Detect which cell encompasses the target text, then output its [X, Y] center coordinate. 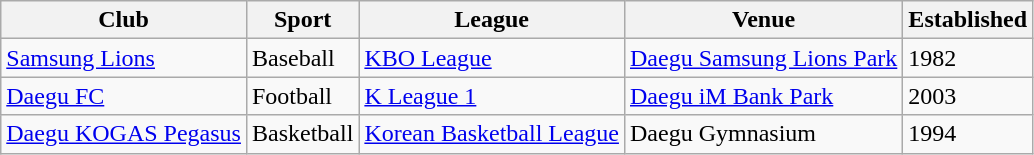
2003 [968, 96]
Daegu KOGAS Pegasus [124, 134]
Sport [302, 20]
1982 [968, 58]
1994 [968, 134]
League [492, 20]
Samsung Lions [124, 58]
Established [968, 20]
Venue [763, 20]
Basketball [302, 134]
Daegu FC [124, 96]
Korean Basketball League [492, 134]
Daegu iM Bank Park [763, 96]
Club [124, 20]
KBO League [492, 58]
Daegu Samsung Lions Park [763, 58]
K League 1 [492, 96]
Baseball [302, 58]
Football [302, 96]
Daegu Gymnasium [763, 134]
